Determine the [X, Y] coordinate at the center of the cell enclosing the given text.  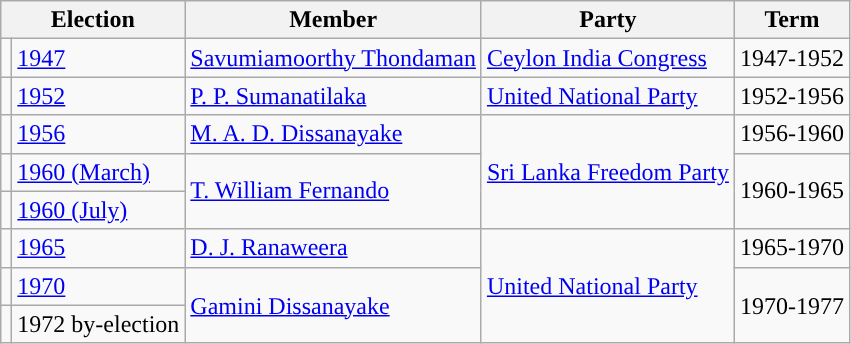
1960-1965 [792, 191]
1970 [98, 286]
Savumiamoorthy Thondaman [334, 58]
Party [608, 20]
Sri Lanka Freedom Party [608, 172]
D. J. Ranaweera [334, 248]
1972 by-election [98, 324]
1960 (March) [98, 172]
Term [792, 20]
1956-1960 [792, 134]
Ceylon India Congress [608, 58]
1947 [98, 58]
P. P. Sumanatilaka [334, 96]
Election [93, 20]
T. William Fernando [334, 191]
1965 [98, 248]
1965-1970 [792, 248]
1952 [98, 96]
Gamini Dissanayake [334, 305]
M. A. D. Dissanayake [334, 134]
1960 (July) [98, 210]
Member [334, 20]
1952-1956 [792, 96]
1970-1977 [792, 305]
1947-1952 [792, 58]
1956 [98, 134]
